Find where the given text appears and provide that cell's center as (X, Y) coordinate. 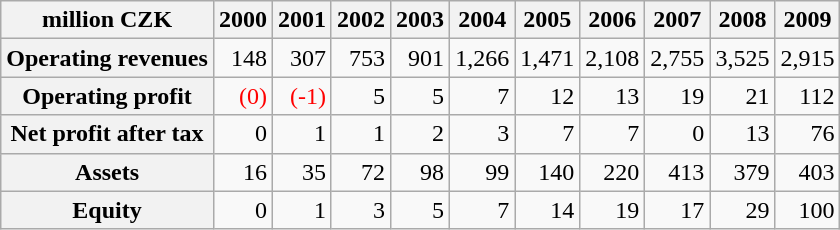
12 (548, 96)
112 (808, 96)
307 (302, 58)
148 (242, 58)
29 (742, 210)
220 (612, 172)
901 (420, 58)
2001 (302, 20)
98 (420, 172)
21 (742, 96)
72 (360, 172)
Operating revenues (108, 58)
Equity (108, 210)
Net profit after tax (108, 134)
2004 (482, 20)
1,266 (482, 58)
2009 (808, 20)
(-1) (302, 96)
million CZK (108, 20)
35 (302, 172)
2000 (242, 20)
2 (420, 134)
17 (678, 210)
140 (548, 172)
2002 (360, 20)
2003 (420, 20)
Assets (108, 172)
753 (360, 58)
14 (548, 210)
3,525 (742, 58)
2,915 (808, 58)
16 (242, 172)
413 (678, 172)
2,108 (612, 58)
99 (482, 172)
(0) (242, 96)
76 (808, 134)
2007 (678, 20)
379 (742, 172)
2005 (548, 20)
403 (808, 172)
2008 (742, 20)
1,471 (548, 58)
Operating profit (108, 96)
2006 (612, 20)
100 (808, 210)
2,755 (678, 58)
